Output the (X, Y) coordinate of the center of the cell containing the given text.  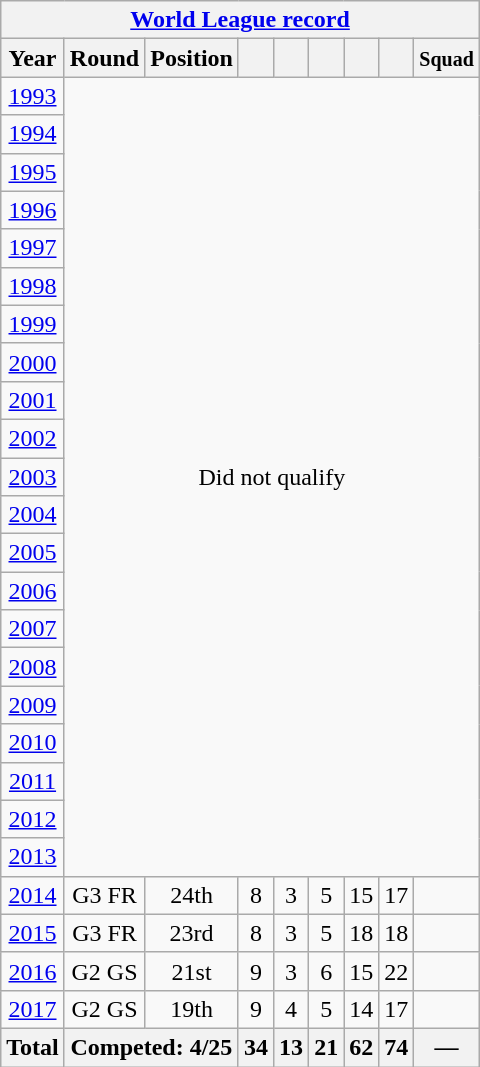
1995 (33, 172)
2010 (33, 743)
2003 (33, 477)
19th (192, 1009)
34 (256, 1047)
— (447, 1047)
21st (192, 971)
2009 (33, 705)
Position (192, 58)
13 (292, 1047)
World League record (240, 20)
62 (362, 1047)
2001 (33, 400)
1997 (33, 248)
4 (292, 1009)
Competed: 4/25 (151, 1047)
Round (104, 58)
Did not qualify (272, 476)
24th (192, 895)
21 (326, 1047)
1994 (33, 134)
2013 (33, 857)
2006 (33, 591)
Year (33, 58)
2008 (33, 667)
74 (396, 1047)
23rd (192, 933)
2012 (33, 819)
2011 (33, 781)
2017 (33, 1009)
6 (326, 971)
22 (396, 971)
2004 (33, 515)
2016 (33, 971)
2007 (33, 629)
14 (362, 1009)
2002 (33, 438)
2000 (33, 362)
1998 (33, 286)
1996 (33, 210)
1993 (33, 96)
Squad (447, 58)
2014 (33, 895)
2015 (33, 933)
1999 (33, 324)
2005 (33, 553)
Total (33, 1047)
